Return the [X, Y] coordinate for the center point of the cell that contains the specified text.  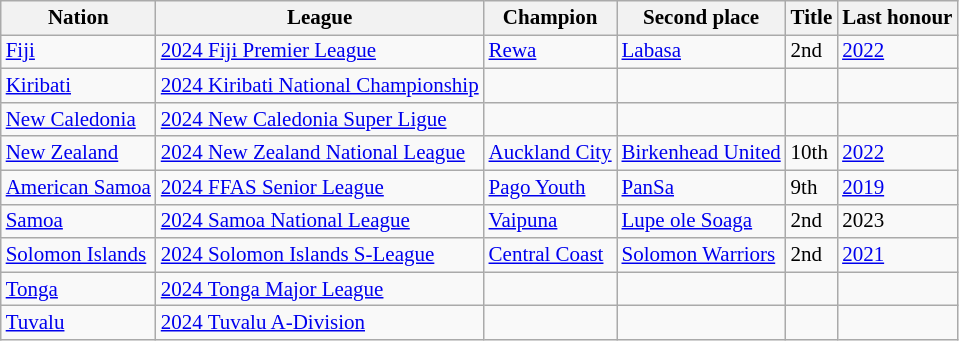
2024 Fiji Premier League [320, 52]
Champion [550, 18]
2024 Solomon Islands S-League [320, 255]
Samoa [78, 221]
Rewa [550, 52]
2024 New Caledonia Super Ligue [320, 119]
Tonga [78, 289]
2024 FFAS Senior League [320, 187]
Vaipuna [550, 221]
Fiji [78, 52]
2024 New Zealand National League [320, 153]
10th [812, 153]
Pago Youth [550, 187]
League [320, 18]
2019 [897, 187]
Solomon Warriors [702, 255]
PanSa [702, 187]
Last honour [897, 18]
Nation [78, 18]
2021 [897, 255]
Title [812, 18]
Auckland City [550, 153]
New Zealand [78, 153]
Second place [702, 18]
2023 [897, 221]
New Caledonia [78, 119]
2024 Samoa National League [320, 221]
2024 Tuvalu A-Division [320, 323]
Lupe ole Soaga [702, 221]
Kiribati [78, 86]
Tuvalu [78, 323]
2024 Kiribati National Championship [320, 86]
2024 Tonga Major League [320, 289]
American Samoa [78, 187]
Birkenhead United [702, 153]
Solomon Islands [78, 255]
9th [812, 187]
Labasa [702, 52]
Central Coast [550, 255]
